Capture the cell that displays the provided text and extract its [X, Y] central coordinate. 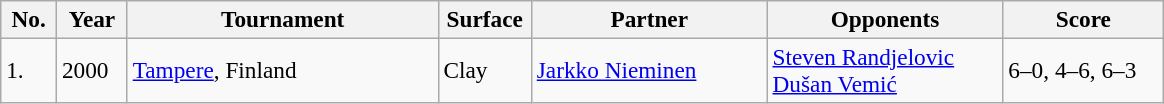
Steven Randjelovic Dušan Vemić [885, 70]
Opponents [885, 19]
Score [1084, 19]
Tampere, Finland [282, 70]
6–0, 4–6, 6–3 [1084, 70]
Clay [484, 70]
Surface [484, 19]
1. [29, 70]
2000 [92, 70]
Year [92, 19]
Tournament [282, 19]
Partner [649, 19]
No. [29, 19]
Jarkko Nieminen [649, 70]
